For the text-containing cell, return its midpoint in [X, Y] coordinate format. 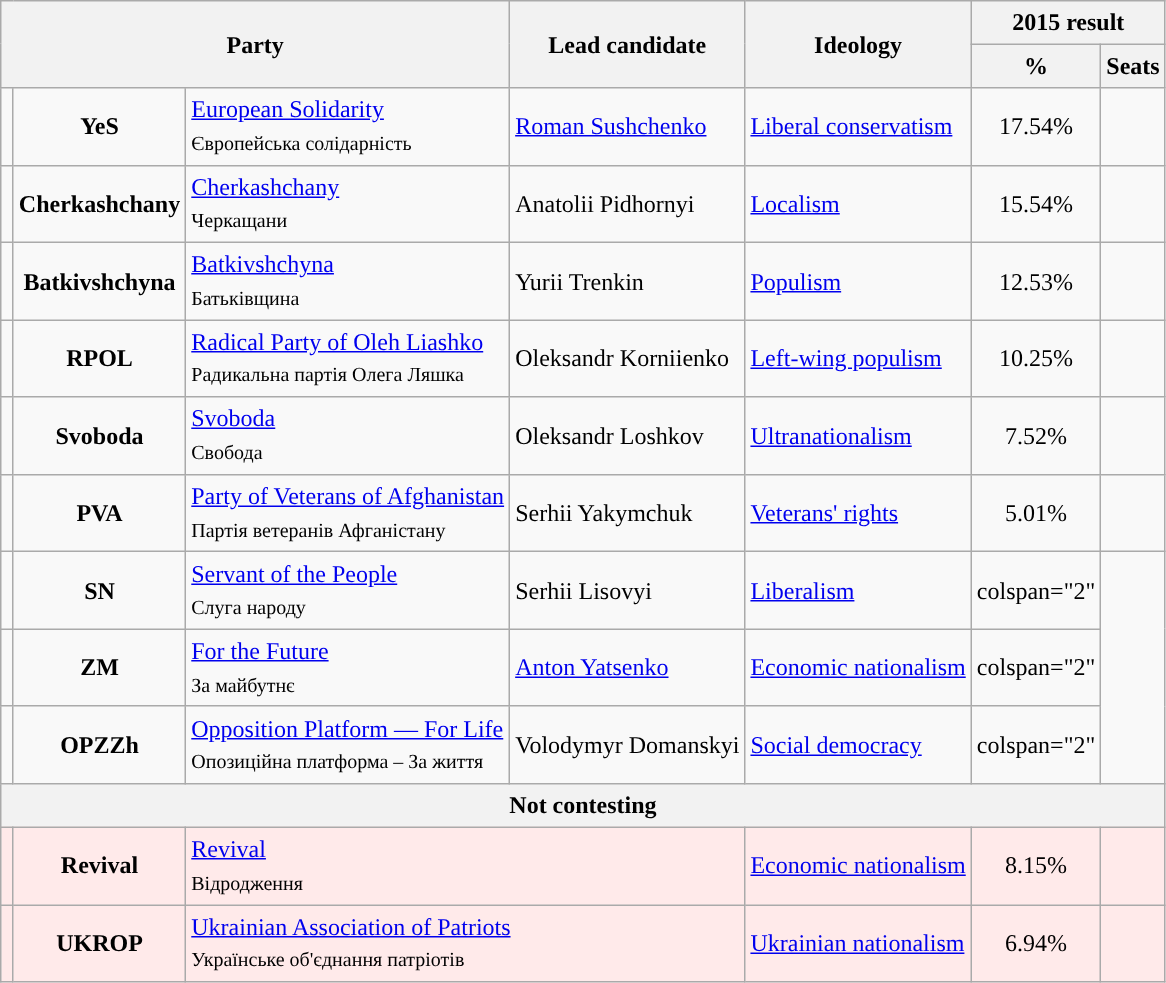
Anton Yatsenko [628, 668]
Anatolii Pidhornyi [628, 204]
BatkivshchynaБатьківщина [348, 280]
YeS [99, 126]
Ukrainian Association of PatriotsУкраїнське об'єднання патріотів [466, 944]
Left-wing populism [858, 358]
Opposition Platform — For LifeОпозиційна платформа – За життя [348, 744]
CherkashchanyЧеркащани [348, 204]
2015 result [1068, 22]
5.01% [1036, 512]
Servant of the PeopleСлуга народу [348, 590]
Volodymyr Domanskyi [628, 744]
ZM [99, 668]
Lead candidate [628, 44]
Ukrainian nationalism [858, 944]
8.15% [1036, 866]
Svoboda [99, 436]
7.52% [1036, 436]
OPZZh [99, 744]
Roman Sushchenko [628, 126]
Social democracy [858, 744]
Liberal conservatism [858, 126]
For the FutureЗа майбутнє [348, 668]
SvobodaСвобода [348, 436]
SN [99, 590]
RevivalВідродження [466, 866]
Cherkashchany [99, 204]
Serhii Lisovyi [628, 590]
% [1036, 66]
Ultranationalism [858, 436]
17.54% [1036, 126]
Party of Veterans of AfghanistanПартія ветеранів Афганістану [348, 512]
Oleksandr Loshkov [628, 436]
Seats [1133, 66]
UKROP [99, 944]
Not contesting [583, 806]
Localism [858, 204]
PVA [99, 512]
Liberalism [858, 590]
Yurii Trenkin [628, 280]
10.25% [1036, 358]
6.94% [1036, 944]
15.54% [1036, 204]
Veterans' rights [858, 512]
European SolidarityЄвропейська солідарність [348, 126]
Oleksandr Korniienko [628, 358]
Serhii Yakymchuk [628, 512]
12.53% [1036, 280]
Populism [858, 280]
Party [256, 44]
Revival [99, 866]
Ideology [858, 44]
Batkivshchyna [99, 280]
Radical Party of Oleh LiashkoРадикальна партія Олега Ляшка [348, 358]
RPOL [99, 358]
